Locate the cell with the specified text and output its (X, Y) center coordinate. 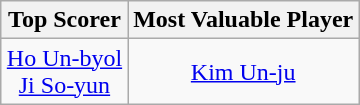
Most Valuable Player (244, 20)
Top Scorer (64, 20)
Ho Un-byol Ji So-yun (64, 72)
Kim Un-ju (244, 72)
